Scan for the cell matching the given text and deliver its (X, Y) coordinate at center. 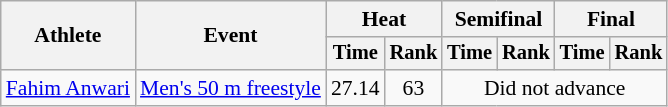
27.14 (356, 88)
Men's 50 m freestyle (230, 88)
Fahim Anwari (68, 88)
Athlete (68, 36)
Semifinal (498, 19)
Heat (384, 19)
Final (611, 19)
Event (230, 36)
63 (414, 88)
Did not advance (554, 88)
